Extract the [X, Y] coordinate from the center of the cell holding the provided text.  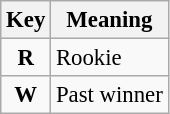
Key [26, 20]
R [26, 58]
Rookie [110, 58]
Meaning [110, 20]
W [26, 95]
Past winner [110, 95]
